For the text-containing cell, return its midpoint in [x, y] coordinate format. 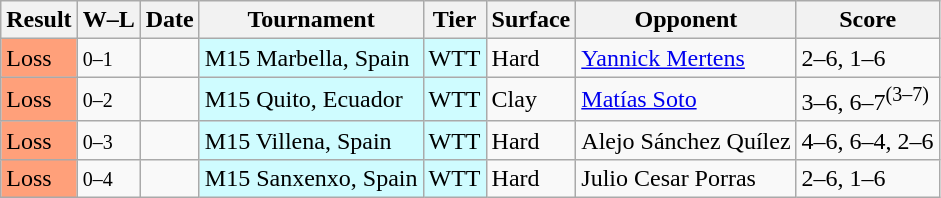
Clay [531, 100]
Score [868, 20]
Julio Cesar Porras [686, 178]
3–6, 6–7(3–7) [868, 100]
Matías Soto [686, 100]
M15 Sanxenxo, Spain [311, 178]
Alejo Sánchez Quílez [686, 140]
0–2 [108, 100]
0–1 [108, 58]
Date [170, 20]
Result [39, 20]
4–6, 6–4, 2–6 [868, 140]
Yannick Mertens [686, 58]
M15 Marbella, Spain [311, 58]
Opponent [686, 20]
Surface [531, 20]
Tournament [311, 20]
0–4 [108, 178]
0–3 [108, 140]
M15 Quito, Ecuador [311, 100]
W–L [108, 20]
M15 Villena, Spain [311, 140]
Tier [454, 20]
